Output the [X, Y] coordinate of the center of the cell containing the given text.  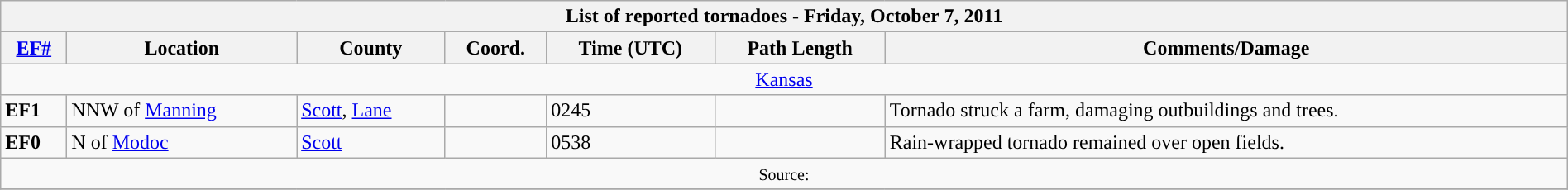
Coord. [496, 48]
NNW of Manning [182, 111]
Comments/Damage [1226, 48]
Scott [370, 142]
Kansas [784, 79]
Tornado struck a farm, damaging outbuildings and trees. [1226, 111]
EF1 [34, 111]
EF0 [34, 142]
EF# [34, 48]
N of Modoc [182, 142]
Source: [784, 173]
Rain-wrapped tornado remained over open fields. [1226, 142]
List of reported tornadoes - Friday, October 7, 2011 [784, 17]
Scott, Lane [370, 111]
Time (UTC) [630, 48]
0245 [630, 111]
0538 [630, 142]
Path Length [800, 48]
Location [182, 48]
County [370, 48]
